From the cell containing the given text, extract its center point as [X, Y] coordinate. 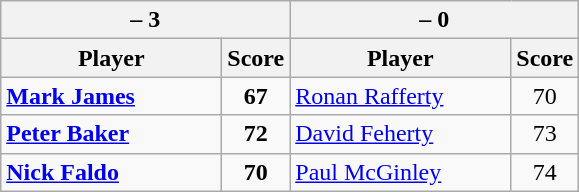
Nick Faldo [112, 172]
72 [256, 134]
74 [545, 172]
– 0 [434, 20]
David Feherty [400, 134]
67 [256, 96]
Mark James [112, 96]
Ronan Rafferty [400, 96]
Paul McGinley [400, 172]
– 3 [146, 20]
Peter Baker [112, 134]
73 [545, 134]
